Determine the (X, Y) coordinate at the center of the cell enclosing the given text.  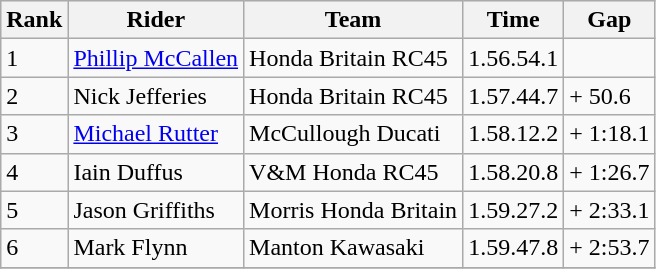
McCullough Ducati (354, 134)
V&M Honda RC45 (354, 172)
Michael Rutter (156, 134)
Gap (610, 20)
1.56.54.1 (514, 58)
5 (34, 210)
3 (34, 134)
+ 2:33.1 (610, 210)
Rank (34, 20)
+ 1:18.1 (610, 134)
1.57.44.7 (514, 96)
+ 2:53.7 (610, 248)
Time (514, 20)
Mark Flynn (156, 248)
1.58.20.8 (514, 172)
Jason Griffiths (156, 210)
+ 1:26.7 (610, 172)
+ 50.6 (610, 96)
Morris Honda Britain (354, 210)
Manton Kawasaki (354, 248)
Nick Jefferies (156, 96)
Rider (156, 20)
Iain Duffus (156, 172)
1 (34, 58)
Phillip McCallen (156, 58)
1.59.27.2 (514, 210)
4 (34, 172)
Team (354, 20)
6 (34, 248)
1.59.47.8 (514, 248)
2 (34, 96)
1.58.12.2 (514, 134)
